Detect which cell encompasses the target text, then output its (x, y) center coordinate. 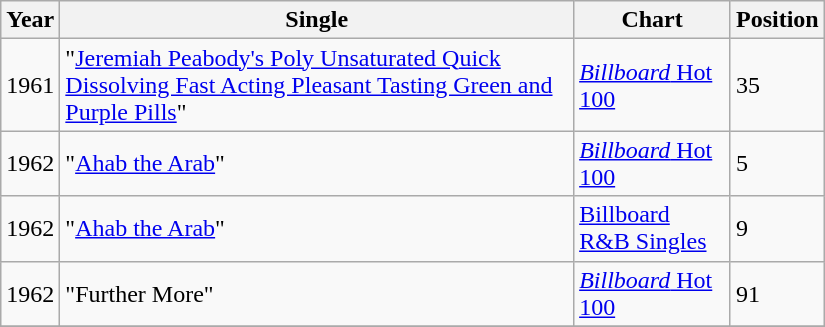
Position (777, 20)
Billboard R&B Singles (652, 228)
"Jeremiah Peabody's Poly Unsaturated Quick Dissolving Fast Acting Pleasant Tasting Green and Purple Pills" (317, 85)
91 (777, 294)
1961 (30, 85)
Year (30, 20)
35 (777, 85)
Single (317, 20)
9 (777, 228)
"Further More" (317, 294)
Chart (652, 20)
5 (777, 164)
